For the text-containing cell, return its midpoint in (X, Y) coordinate format. 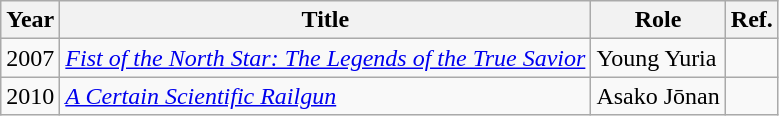
Ref. (752, 20)
Year (30, 20)
A Certain Scientific Railgun (326, 96)
2007 (30, 58)
Young Yuria (658, 58)
Title (326, 20)
Role (658, 20)
Fist of the North Star: The Legends of the True Savior (326, 58)
Asako Jōnan (658, 96)
2010 (30, 96)
